From the cell containing the given text, extract its center point as (x, y) coordinate. 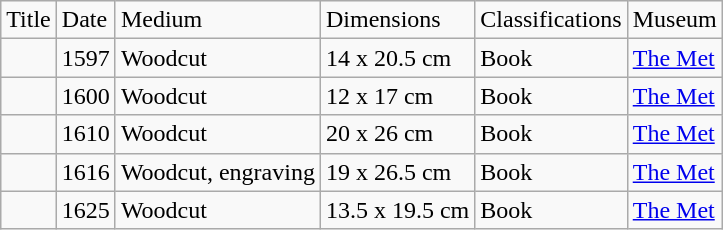
1597 (86, 58)
20 x 26 cm (397, 134)
13.5 x 19.5 cm (397, 210)
14 x 20.5 cm (397, 58)
Medium (218, 20)
1610 (86, 134)
12 x 17 cm (397, 96)
Dimensions (397, 20)
Title (29, 20)
1600 (86, 96)
Classifications (551, 20)
Woodcut, engraving (218, 172)
1616 (86, 172)
19 x 26.5 cm (397, 172)
1625 (86, 210)
Date (86, 20)
Museum (674, 20)
